Locate the cell with the specified text and output its [x, y] center coordinate. 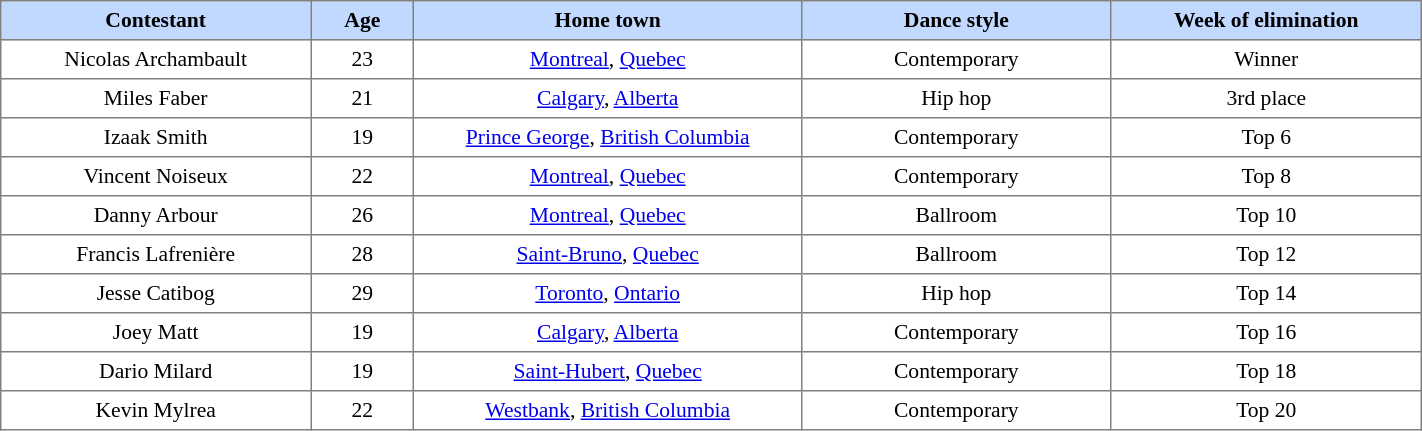
Winner [1266, 60]
Miles Faber [156, 98]
Izaak Smith [156, 138]
Prince George, British Columbia [608, 138]
Top 18 [1266, 372]
23 [362, 60]
Top 10 [1266, 216]
Vincent Noiseux [156, 176]
Danny Arbour [156, 216]
Top 8 [1266, 176]
21 [362, 98]
Week of elimination [1266, 20]
Dario Milard [156, 372]
Age [362, 20]
Nicolas Archambault [156, 60]
Dance style [956, 20]
Top 14 [1266, 294]
Joey Matt [156, 332]
28 [362, 254]
Contestant [156, 20]
Top 6 [1266, 138]
Top 12 [1266, 254]
Kevin Mylrea [156, 410]
Top 16 [1266, 332]
Francis Lafrenière [156, 254]
3rd place [1266, 98]
Westbank, British Columbia [608, 410]
Top 20 [1266, 410]
Saint-Hubert, Quebec [608, 372]
26 [362, 216]
Jesse Catibog [156, 294]
Toronto, Ontario [608, 294]
29 [362, 294]
Home town [608, 20]
Saint-Bruno, Quebec [608, 254]
